Determine the [X, Y] coordinate at the center of the cell enclosing the given text.  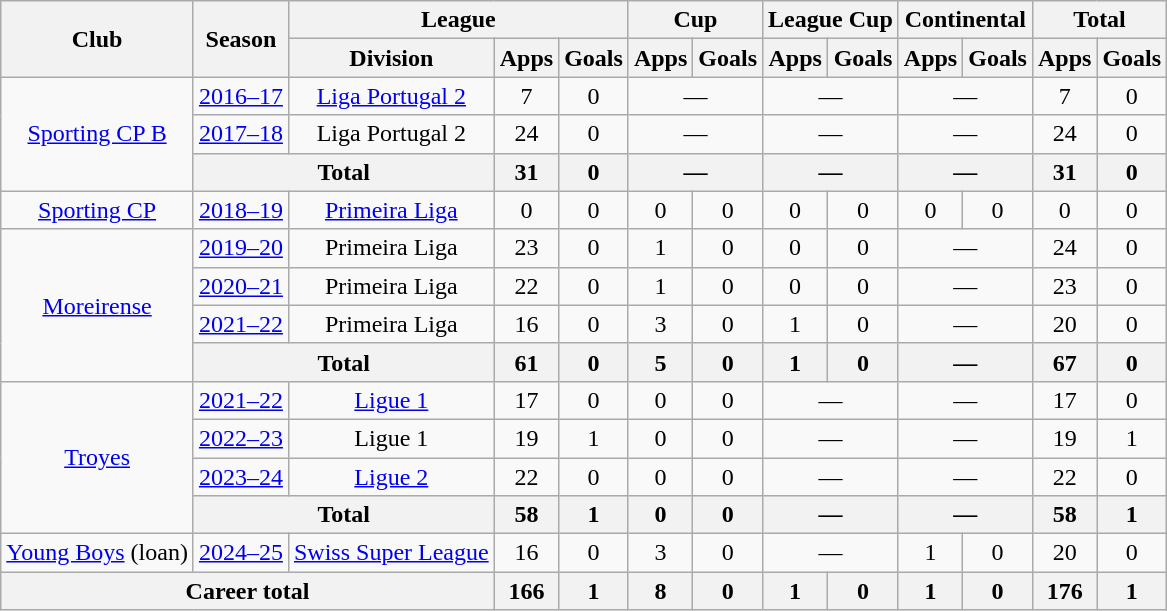
Cup [695, 20]
Sporting CP B [98, 134]
Division [391, 58]
League Cup [831, 20]
2022–23 [240, 438]
Career total [248, 591]
Ligue 2 [391, 477]
Season [240, 39]
5 [660, 362]
2017–18 [240, 134]
2019–20 [240, 248]
League [458, 20]
Moreirense [98, 305]
Continental [965, 20]
Sporting CP [98, 210]
8 [660, 591]
2018–19 [240, 210]
Swiss Super League [391, 553]
176 [1064, 591]
2020–21 [240, 286]
166 [526, 591]
2016–17 [240, 96]
2024–25 [240, 553]
67 [1064, 362]
Club [98, 39]
2023–24 [240, 477]
Young Boys (loan) [98, 553]
61 [526, 362]
Troyes [98, 457]
